Scan for the cell matching the given text and deliver its [x, y] coordinate at center. 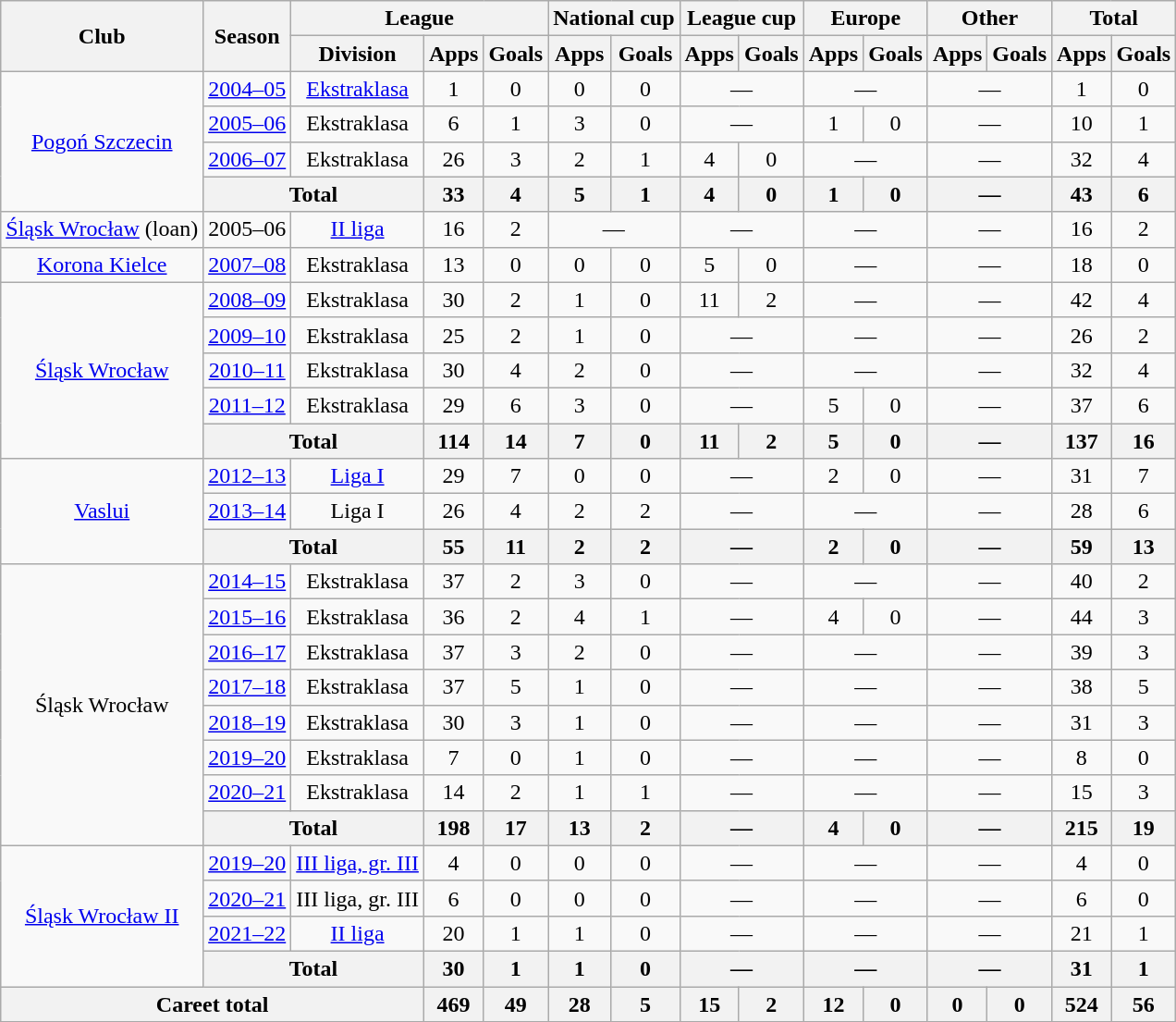
2014–15 [248, 582]
215 [1082, 828]
36 [453, 617]
25 [453, 335]
114 [453, 441]
56 [1144, 1004]
2008–09 [248, 300]
8 [1082, 757]
39 [1082, 652]
Korona Kielce [102, 265]
National cup [614, 18]
38 [1082, 687]
Careet total [213, 1004]
Śląsk Wrocław II [102, 916]
2009–10 [248, 335]
137 [1082, 441]
524 [1082, 1004]
20 [453, 933]
55 [453, 547]
469 [453, 1004]
League cup [741, 18]
Vaslui [102, 511]
17 [516, 828]
44 [1082, 617]
Pogoń Szczecin [102, 142]
2017–18 [248, 687]
2006–07 [248, 159]
2012–13 [248, 476]
Division [358, 54]
Season [248, 36]
2004–05 [248, 89]
Śląsk Wrocław (loan) [102, 229]
10 [1082, 124]
21 [1082, 933]
Europe [865, 18]
33 [453, 194]
2016–17 [248, 652]
2013–14 [248, 511]
Other [989, 18]
2011–12 [248, 405]
2018–19 [248, 722]
League [420, 18]
43 [1082, 194]
Club [102, 36]
2007–08 [248, 265]
59 [1082, 547]
198 [453, 828]
2010–11 [248, 370]
18 [1082, 265]
40 [1082, 582]
19 [1144, 828]
42 [1082, 300]
12 [833, 1004]
2021–22 [248, 933]
2015–16 [248, 617]
49 [516, 1004]
